Locate the cell with the specified text and output its (x, y) center coordinate. 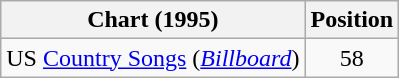
US Country Songs (Billboard) (153, 58)
Position (352, 20)
Chart (1995) (153, 20)
58 (352, 58)
